Extract the [X, Y] coordinate from the center of the cell holding the provided text.  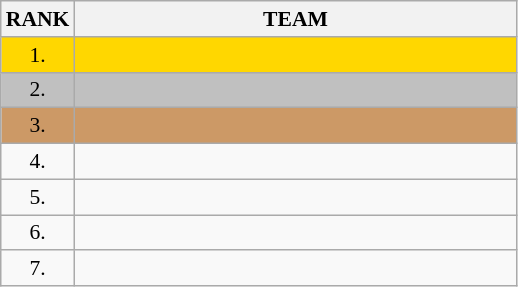
TEAM [295, 19]
RANK [38, 19]
2. [38, 90]
5. [38, 197]
4. [38, 162]
1. [38, 55]
7. [38, 269]
6. [38, 233]
3. [38, 126]
